Identify which cell holds the provided text, then report its (X, Y) central coordinate. 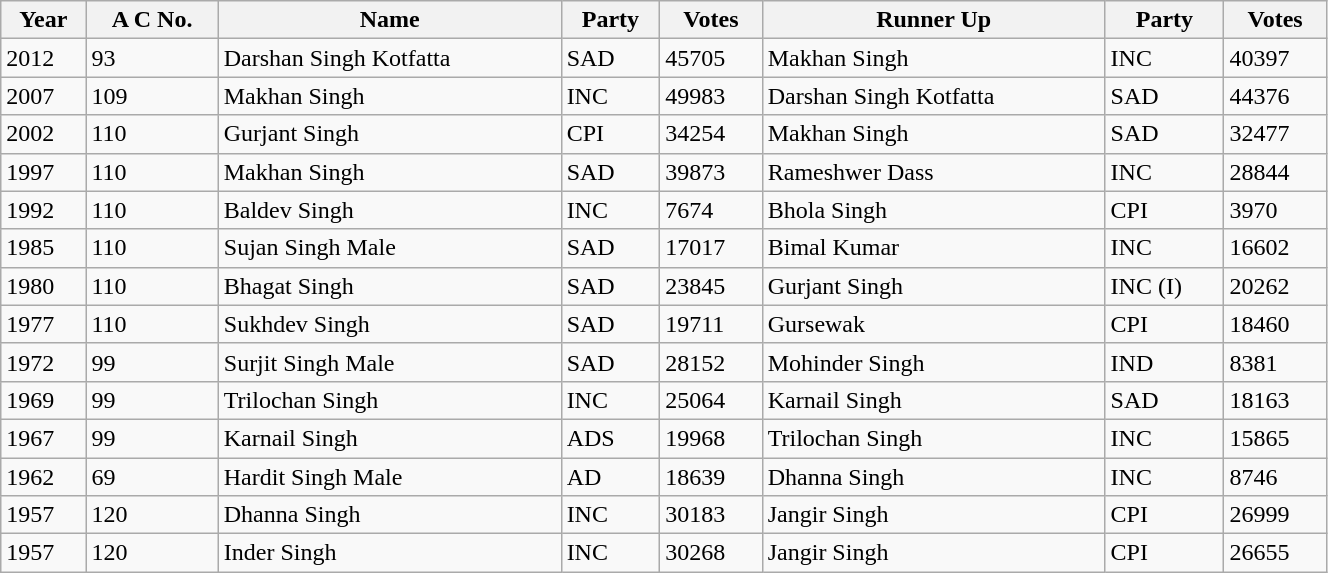
2002 (44, 134)
23845 (711, 286)
1969 (44, 400)
A C No. (152, 20)
32477 (1276, 134)
8746 (1276, 477)
26655 (1276, 553)
Inder Singh (390, 553)
44376 (1276, 96)
Year (44, 20)
7674 (711, 210)
69 (152, 477)
28844 (1276, 172)
18639 (711, 477)
Sukhdev Singh (390, 324)
1992 (44, 210)
Bimal Kumar (934, 248)
40397 (1276, 58)
Sujan Singh Male (390, 248)
93 (152, 58)
1972 (44, 362)
8381 (1276, 362)
Bhola Singh (934, 210)
2007 (44, 96)
25064 (711, 400)
28152 (711, 362)
Baldev Singh (390, 210)
30268 (711, 553)
19711 (711, 324)
39873 (711, 172)
3970 (1276, 210)
2012 (44, 58)
20262 (1276, 286)
Mohinder Singh (934, 362)
IND (1164, 362)
45705 (711, 58)
1977 (44, 324)
1985 (44, 248)
Name (390, 20)
1967 (44, 438)
49983 (711, 96)
15865 (1276, 438)
Surjit Singh Male (390, 362)
ADS (610, 438)
18460 (1276, 324)
30183 (711, 515)
AD (610, 477)
Runner Up (934, 20)
1962 (44, 477)
18163 (1276, 400)
109 (152, 96)
Rameshwer Dass (934, 172)
Hardit Singh Male (390, 477)
1980 (44, 286)
34254 (711, 134)
Bhagat Singh (390, 286)
26999 (1276, 515)
17017 (711, 248)
INC (I) (1164, 286)
16602 (1276, 248)
Gursewak (934, 324)
19968 (711, 438)
1997 (44, 172)
